Output the [X, Y] coordinate of the center of the cell containing the given text.  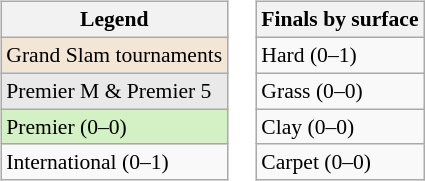
Hard (0–1) [340, 55]
Clay (0–0) [340, 127]
International (0–1) [114, 162]
Grand Slam tournaments [114, 55]
Carpet (0–0) [340, 162]
Legend [114, 20]
Finals by surface [340, 20]
Premier M & Premier 5 [114, 91]
Premier (0–0) [114, 127]
Grass (0–0) [340, 91]
